Provide the [X, Y] coordinate of the cell's center where the given text is located.  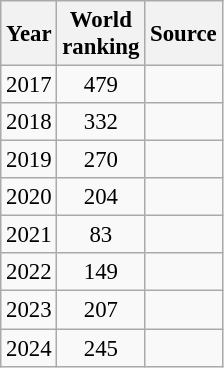
2019 [29, 160]
2022 [29, 273]
2024 [29, 348]
245 [101, 348]
332 [101, 122]
2020 [29, 197]
204 [101, 197]
207 [101, 310]
83 [101, 235]
Worldranking [101, 34]
Year [29, 34]
149 [101, 273]
270 [101, 160]
479 [101, 85]
Source [184, 34]
2018 [29, 122]
2021 [29, 235]
2023 [29, 310]
2017 [29, 85]
